Pinpoint the cell where the given text exists, returning its (x, y) midpoint coordinate. 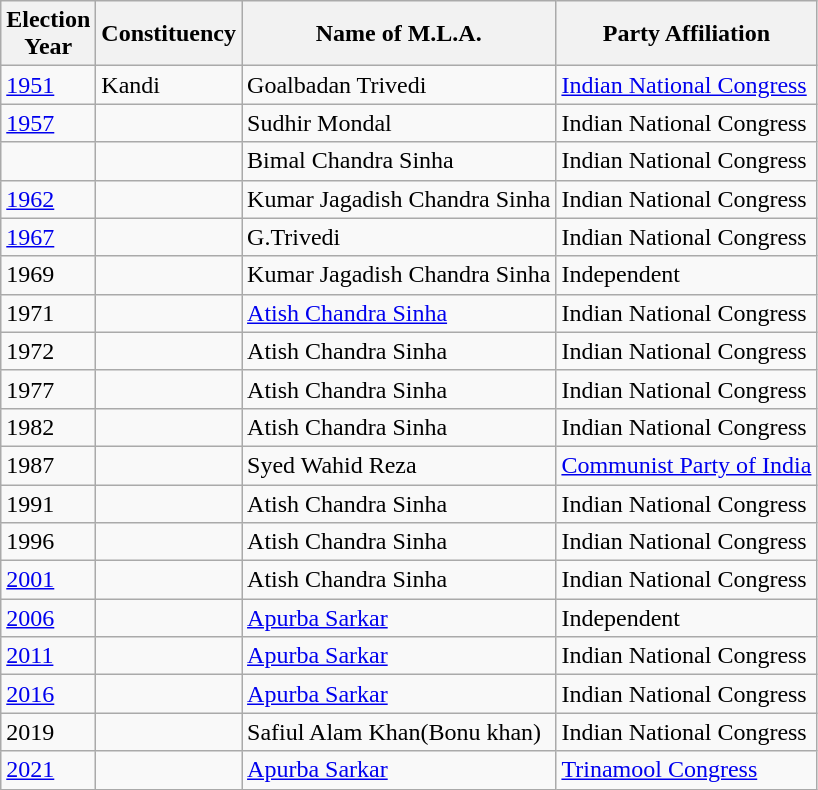
1951 (48, 85)
2021 (48, 770)
Constituency (169, 34)
1957 (48, 123)
2016 (48, 694)
1987 (48, 465)
Bimal Chandra Sinha (399, 161)
Name of M.L.A. (399, 34)
G.Trivedi (399, 237)
Communist Party of India (686, 465)
2006 (48, 618)
Election Year (48, 34)
1971 (48, 313)
2011 (48, 656)
1969 (48, 275)
1967 (48, 237)
1962 (48, 199)
Trinamool Congress (686, 770)
Safiul Alam Khan(Bonu khan) (399, 732)
1996 (48, 542)
2001 (48, 580)
Kandi (169, 85)
1991 (48, 503)
1977 (48, 389)
1972 (48, 351)
Goalbadan Trivedi (399, 85)
Sudhir Mondal (399, 123)
Party Affiliation (686, 34)
1982 (48, 427)
2019 (48, 732)
Syed Wahid Reza (399, 465)
